Locate the cell with the specified text and output its [X, Y] center coordinate. 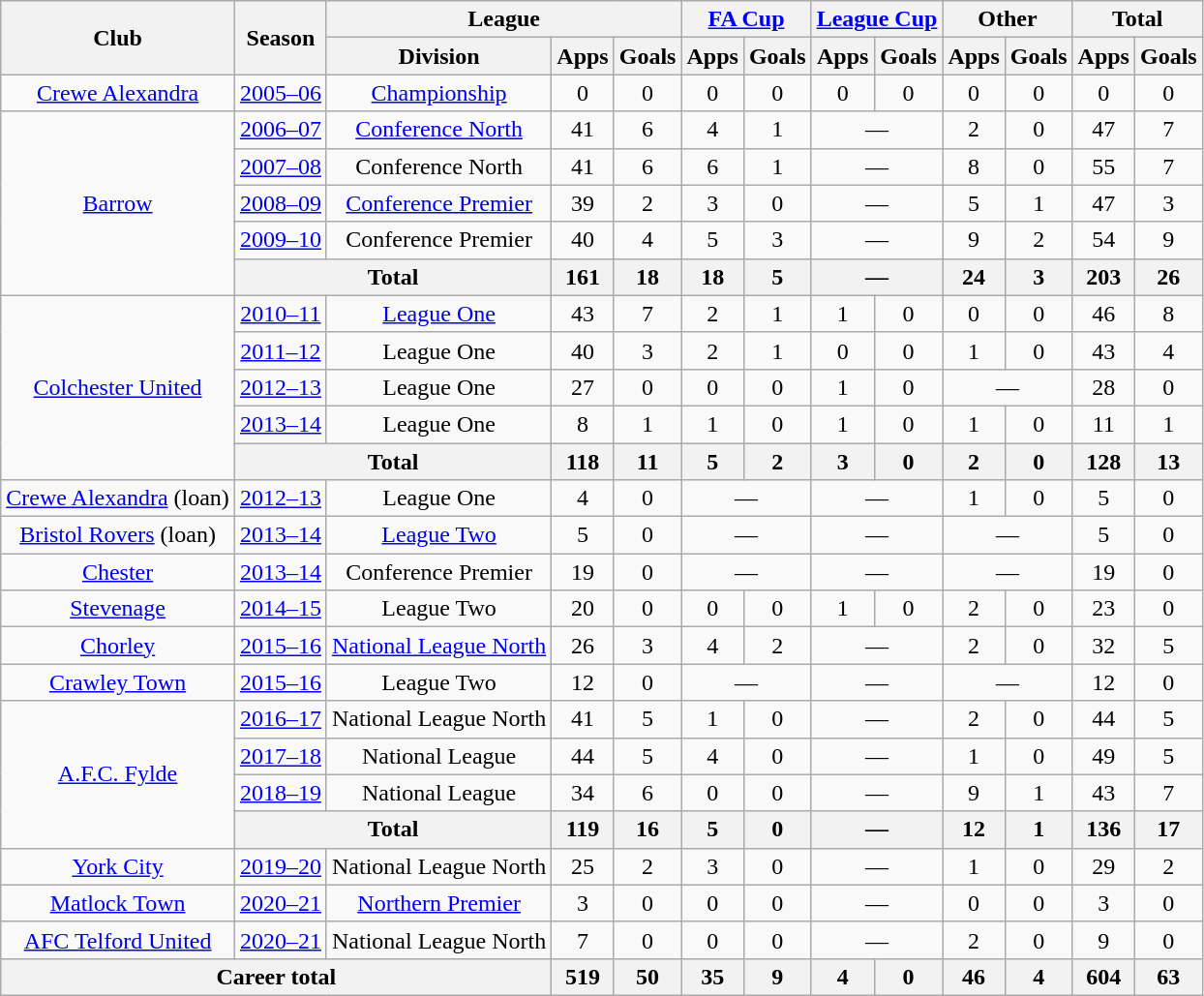
2010–11 [281, 314]
Colchester United [118, 387]
Other [1008, 19]
Championship [438, 93]
AFC Telford United [118, 940]
2008–09 [281, 203]
2014–15 [281, 609]
Division [438, 56]
Season [281, 38]
32 [1103, 646]
2019–20 [281, 866]
28 [1103, 387]
20 [583, 609]
63 [1168, 977]
Stevenage [118, 609]
118 [583, 462]
128 [1103, 462]
2018–19 [281, 793]
29 [1103, 866]
2016–17 [281, 719]
16 [647, 830]
17 [1168, 830]
Bristol Rovers (loan) [118, 535]
49 [1103, 756]
119 [583, 830]
24 [974, 277]
34 [583, 793]
136 [1103, 830]
2007–08 [281, 166]
A.F.C. Fylde [118, 774]
League [503, 19]
2017–18 [281, 756]
Chester [118, 572]
2005–06 [281, 93]
39 [583, 203]
2006–07 [281, 130]
2009–10 [281, 240]
203 [1103, 277]
League Cup [877, 19]
604 [1103, 977]
Barrow [118, 203]
35 [712, 977]
2011–12 [281, 350]
Matlock Town [118, 903]
Northern Premier [438, 903]
23 [1103, 609]
13 [1168, 462]
54 [1103, 240]
25 [583, 866]
Crewe Alexandra (loan) [118, 498]
519 [583, 977]
27 [583, 387]
York City [118, 866]
Club [118, 38]
Chorley [118, 646]
55 [1103, 166]
Career total [277, 977]
Crewe Alexandra [118, 93]
50 [647, 977]
161 [583, 277]
Crawley Town [118, 682]
FA Cup [746, 19]
